Return (X, Y) of the center of cell containing provided text 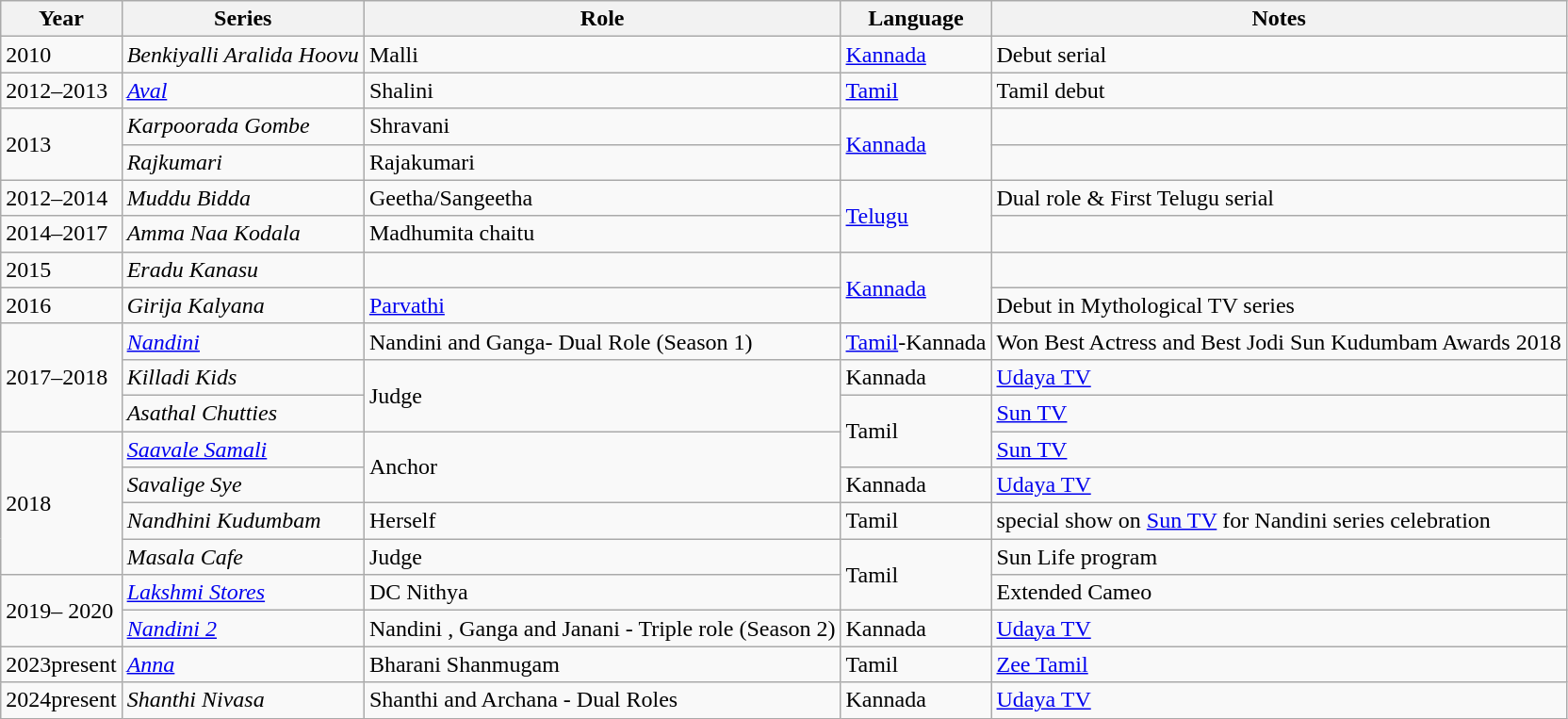
Series (243, 19)
2010 (61, 55)
Nandini (243, 341)
Year (61, 19)
Girija Kalyana (243, 305)
Anchor (602, 467)
Notes (1279, 19)
2024present (61, 700)
Telugu (916, 216)
2014–2017 (61, 234)
2018 (61, 503)
Anna (243, 664)
Muddu Bidda (243, 198)
Nandini 2 (243, 629)
2012–2014 (61, 198)
2015 (61, 270)
Masala Cafe (243, 557)
Shalini (602, 90)
Savalige Sye (243, 485)
Eradu Kanasu (243, 270)
Geetha/Sangeetha (602, 198)
Amma Naa Kodala (243, 234)
Asathal Chutties (243, 413)
Tamil debut (1279, 90)
Nandhini Kudumbam (243, 521)
Herself (602, 521)
Debut serial (1279, 55)
2019– 2020 (61, 611)
Nandini and Ganga- Dual Role (Season 1) (602, 341)
Shravani (602, 126)
Karpoorada Gombe (243, 126)
Madhumita chaitu (602, 234)
2017–2018 (61, 377)
Extended Cameo (1279, 593)
Language (916, 19)
DC Nithya (602, 593)
Aval (243, 90)
Sun Life program (1279, 557)
2016 (61, 305)
2023present (61, 664)
Benkiyalli Aralida Hoovu (243, 55)
2012–2013 (61, 90)
Lakshmi Stores (243, 593)
Shanthi and Archana - Dual Roles (602, 700)
Rajakumari (602, 162)
special show on Sun TV for Nandini series celebration (1279, 521)
Won Best Actress and Best Jodi Sun Kudumbam Awards 2018 (1279, 341)
2013 (61, 144)
Zee Tamil (1279, 664)
Killadi Kids (243, 377)
Parvathi (602, 305)
Rajkumari (243, 162)
Shanthi Nivasa (243, 700)
Nandini , Ganga and Janani - Triple role (Season 2) (602, 629)
Role (602, 19)
Tamil-Kannada (916, 341)
Debut in Mythological TV series (1279, 305)
Dual role & First Telugu serial (1279, 198)
Bharani Shanmugam (602, 664)
Malli (602, 55)
Saavale Samali (243, 449)
